Capture the cell that displays the provided text and extract its [X, Y] central coordinate. 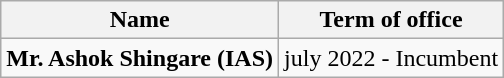
Mr. Ashok Shingare (IAS) [140, 58]
Term of office [392, 20]
july 2022 - Incumbent [392, 58]
Name [140, 20]
